Identify which cell holds the provided text, then report its (X, Y) central coordinate. 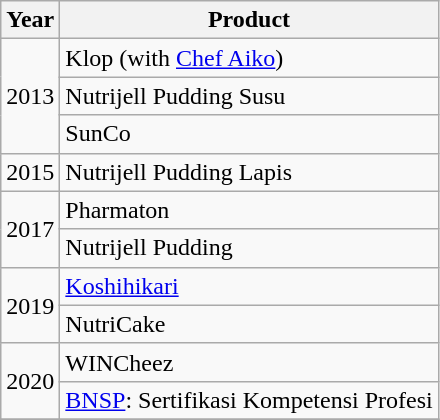
Nutrijell Pudding (249, 248)
Pharmaton (249, 210)
2017 (30, 229)
2019 (30, 305)
2013 (30, 96)
BNSP: Sertifikasi Kompetensi Profesi (249, 400)
NutriCake (249, 324)
Product (249, 20)
2015 (30, 172)
Nutrijell Pudding Susu (249, 96)
Nutrijell Pudding Lapis (249, 172)
Klop (with Chef Aiko) (249, 58)
SunCo (249, 134)
2020 (30, 381)
Year (30, 20)
WINCheez (249, 362)
Koshihikari (249, 286)
